Find where the given text appears and provide that cell's center as (x, y) coordinate. 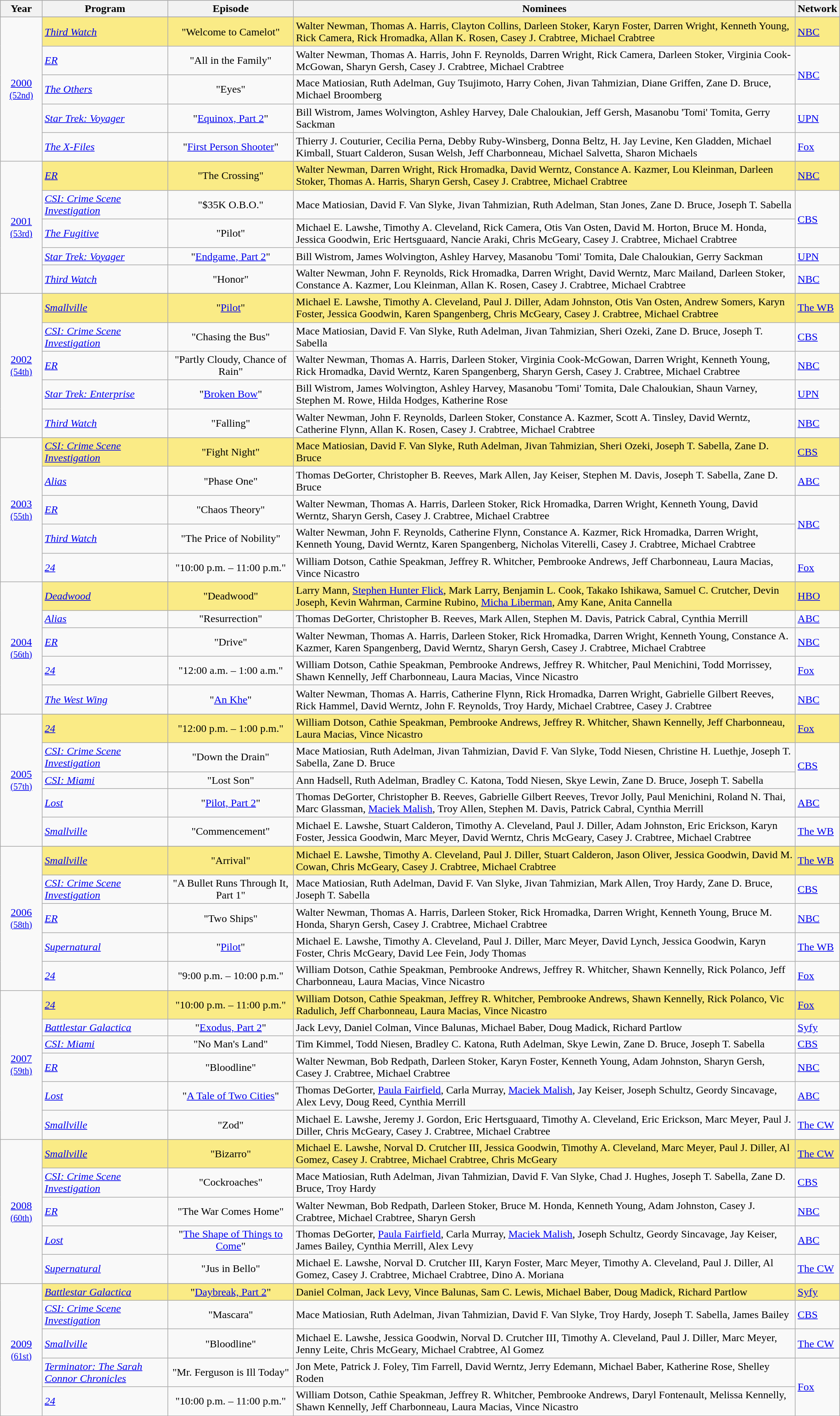
Walter Newman, Bob Redpath, Darleen Stoker, Karyn Foster, Kenneth Young, Adam Johnston, Sharyn Gersh, Casey J. Crabtree, Michael Crabtree (544, 1067)
Program (105, 9)
Jon Mete, Patrick J. Foley, Tim Farrell, David Werntz, Jerry Edemann, Michael Baber, Katherine Rose, Shelley Roden (544, 1373)
Mace Matiosian, David F. Van Slyke, Jivan Tahmizian, Ruth Adelman, Stan Jones, Zane D. Bruce, Joseph T. Sabella (544, 205)
"Bizarro" (231, 1154)
Mace Matiosian, David F. Van Slyke, Ruth Adelman, Jivan Tahmizian, Sheri Ozeki, Joseph T. Sabella, Zane D. Bruce (544, 452)
2006(58th) (21, 918)
Walter Newman, Bob Redpath, Darleen Stoker, Bruce M. Honda, Kenneth Young, Adam Johnston, Casey J. Crabtree, Michael Crabtree, Sharyn Gersh (544, 1211)
"Welcome to Camelot" (231, 32)
"All in the Family" (231, 60)
"Lost Son" (231, 780)
"12:00 a.m. – 1:00 a.m." (231, 671)
"Daybreak, Part 2" (231, 1292)
The Fugitive (105, 233)
Mace Matiosian, Ruth Adelman, Jivan Tahmizian, David F. Van Slyke, Troy Hardy, Joseph T. Sabella, James Bailey (544, 1315)
"Fight Night" (231, 452)
"Equinox, Part 2" (231, 118)
"Eyes" (231, 89)
2007(59th) (21, 1065)
Bill Wistrom, James Wolvington, Ashley Harvey, Dale Chaloukian, Jeff Gersh, Masanobu 'Tomi' Tomita, Gerry Sackman (544, 118)
"Deadwood" (231, 596)
"Commencement" (231, 832)
"Honor" (231, 279)
2005(57th) (21, 780)
"The War Comes Home" (231, 1211)
Tim Kimmel, Todd Niesen, Bradley C. Katona, Ruth Adelman, Skye Lewin, Zane D. Bruce, Joseph T. Sabella (544, 1044)
Star Trek: Enterprise (105, 394)
"$35K O.B.O." (231, 205)
"Mascara" (231, 1315)
The West Wing (105, 699)
2000(52nd) (21, 89)
"Endgame, Part 2" (231, 256)
Jack Levy, Daniel Colman, Vince Balunas, Michael Baber, Doug Madick, Richard Partlow (544, 1027)
"Broken Bow" (231, 394)
2008(60th) (21, 1211)
"Arrival" (231, 860)
Terminator: The Sarah Connor Chronicles (105, 1373)
Mace Matiosian, Ruth Adelman, Guy Tsujimoto, Harry Cohen, Jivan Tahmizian, Diane Griffen, Zane D. Bruce, Michael Broomberg (544, 89)
"Partly Cloudy, Chance of Rain" (231, 366)
The X-Files (105, 147)
"Exodus, Part 2" (231, 1027)
Nominees (544, 9)
"Resurrection" (231, 619)
Network (817, 9)
Deadwood (105, 596)
Daniel Colman, Jack Levy, Vince Balunas, Sam C. Lewis, Michael Baber, Doug Madick, Richard Partlow (544, 1292)
"Two Ships" (231, 918)
William Dotson, Cathie Speakman, Pembrooke Andrews, Jeffrey R. Whitcher, Shawn Kennelly, Jeff Charbonneau, Laura Macias, Vince Nicastro (544, 728)
Thomas DeGorter, Christopher B. Reeves, Mark Allen, Jay Keiser, Stephen M. Davis, Joseph T. Sabella, Zane D. Bruce (544, 481)
Year (21, 9)
"No Man's Land" (231, 1044)
"Chaos Theory" (231, 510)
"The Shape of Things to Come" (231, 1241)
2001(53rd) (21, 227)
Mace Matiosian, Ruth Adelman, Jivan Tahmizian, David F. Van Slyke, Todd Niesen, Christine H. Luethje, Joseph T. Sabella, Zane D. Bruce (544, 757)
2003(55th) (21, 510)
Mace Matiosian, David F. Van Slyke, Ruth Adelman, Jivan Tahmizian, Sheri Ozeki, Zane D. Bruce, Joseph T. Sabella (544, 337)
"Mr. Ferguson is Ill Today" (231, 1373)
Thomas DeGorter, Paula Fairfield, Carla Murray, Maciek Malish, Jay Keiser, Joseph Schultz, Geordy Sincavage, Alex Levy, Doug Reed, Cynthia Merrill (544, 1096)
Bill Wistrom, James Wolvington, Ashley Harvey, Masanobu 'Tomi' Tomita, Dale Chaloukian, Gerry Sackman (544, 256)
William Dotson, Cathie Speakman, Pembrooke Andrews, Jeffrey R. Whitcher, Shawn Kennelly, Rick Polanco, Jeff Charbonneau, Laura Macias, Vince Nicastro (544, 976)
William Dotson, Cathie Speakman, Jeffrey R. Whitcher, Pembrooke Andrews, Jeff Charbonneau, Laura Macias, Vince Nicastro (544, 567)
2002(54th) (21, 365)
"Jus in Bello" (231, 1269)
Ann Hadsell, Ruth Adelman, Bradley C. Katona, Todd Niesen, Skye Lewin, Zane D. Bruce, Joseph T. Sabella (544, 780)
"12:00 p.m. – 1:00 p.m." (231, 728)
Mace Matiosian, Ruth Adelman, David F. Van Slyke, Jivan Tahmizian, Mark Allen, Troy Hardy, Zane D. Bruce, Joseph T. Sabella (544, 890)
"Drive" (231, 642)
The Others (105, 89)
Thomas DeGorter, Paula Fairfield, Carla Murray, Maciek Malish, Joseph Schultz, Geordy Sincavage, Jay Keiser, James Bailey, Cynthia Merrill, Alex Levy (544, 1241)
"The Price of Nobility" (231, 539)
2009(61st) (21, 1350)
"Down the Drain" (231, 757)
"Phase One" (231, 481)
"First Person Shooter" (231, 147)
"A Tale of Two Cities" (231, 1096)
Mace Matiosian, Ruth Adelman, Jivan Tahmizian, David F. Van Slyke, Chad J. Hughes, Joseph T. Sabella, Zane D. Bruce, Troy Hardy (544, 1182)
2004(56th) (21, 648)
Bill Wistrom, James Wolvington, Ashley Harvey, Masanobu 'Tomi' Tomita, Dale Chaloukian, Shaun Varney, Stephen M. Rowe, Hilda Hodges, Katherine Rose (544, 394)
Thomas DeGorter, Christopher B. Reeves, Mark Allen, Stephen M. Davis, Patrick Cabral, Cynthia Merrill (544, 619)
"Falling" (231, 424)
"9:00 p.m. – 10:00 p.m." (231, 976)
"Zod" (231, 1124)
"An Khe" (231, 699)
Episode (231, 9)
"Chasing the Bus" (231, 337)
"A Bullet Runs Through It, Part 1" (231, 890)
"Pilot, Part 2" (231, 803)
"Cockroaches" (231, 1182)
HBO (817, 596)
"The Crossing" (231, 175)
